Output the [x, y] coordinate of the center of the cell containing the given text.  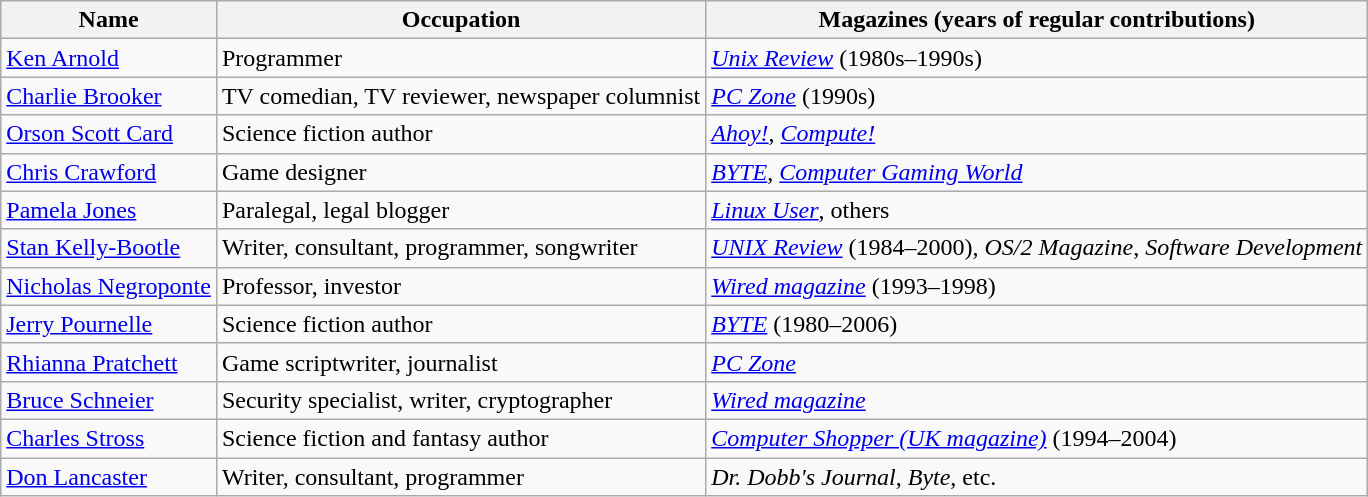
BYTE, Computer Gaming World [1037, 172]
Linux User, others [1037, 210]
Science fiction and fantasy author [460, 438]
Name [109, 20]
Charlie Brooker [109, 96]
Wired magazine (1993–1998) [1037, 286]
Jerry Pournelle [109, 324]
Pamela Jones [109, 210]
Magazines (years of regular contributions) [1037, 20]
Don Lancaster [109, 477]
Writer, consultant, programmer, songwriter [460, 248]
TV comedian, TV reviewer, newspaper columnist [460, 96]
PC Zone (1990s) [1037, 96]
Dr. Dobb's Journal, Byte, etc. [1037, 477]
PC Zone [1037, 362]
Occupation [460, 20]
Ken Arnold [109, 58]
Programmer [460, 58]
Orson Scott Card [109, 134]
Professor, investor [460, 286]
Paralegal, legal blogger [460, 210]
Computer Shopper (UK magazine) (1994–2004) [1037, 438]
Game designer [460, 172]
Nicholas Negroponte [109, 286]
Ahoy!, Compute! [1037, 134]
BYTE (1980–2006) [1037, 324]
Game scriptwriter, journalist [460, 362]
Wired magazine [1037, 400]
Charles Stross [109, 438]
Security specialist, writer, cryptographer [460, 400]
Bruce Schneier [109, 400]
UNIX Review (1984–2000), OS/2 Magazine, Software Development [1037, 248]
Writer, consultant, programmer [460, 477]
Stan Kelly-Bootle [109, 248]
Rhianna Pratchett [109, 362]
Unix Review (1980s–1990s) [1037, 58]
Chris Crawford [109, 172]
